Output the [X, Y] coordinate of the center of the cell containing the given text.  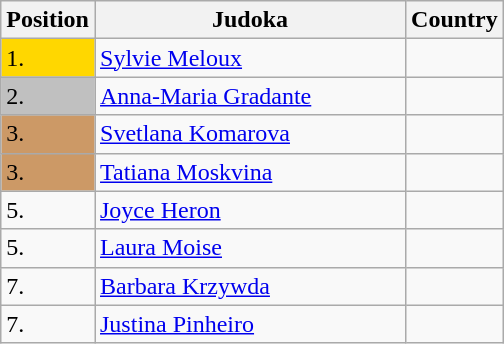
Joyce Heron [250, 210]
Judoka [250, 20]
Position [48, 20]
Svetlana Komarova [250, 134]
Barbara Krzywda [250, 286]
Country [455, 20]
Sylvie Meloux [250, 58]
Justina Pinheiro [250, 324]
Tatiana Moskvina [250, 172]
2. [48, 96]
Laura Moise [250, 248]
Anna-Maria Gradante [250, 96]
1. [48, 58]
